Detect which cell encompasses the target text, then output its [x, y] center coordinate. 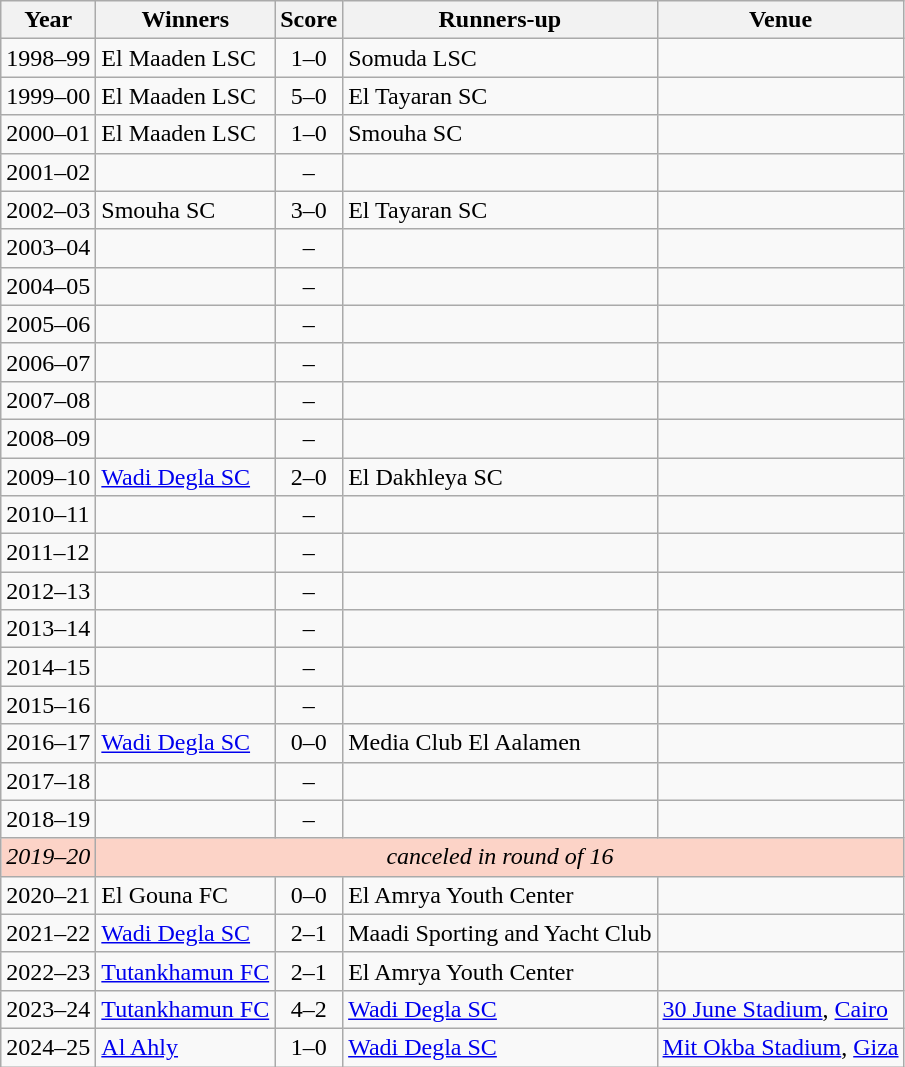
Mit Okba Stadium, Giza [780, 1047]
2005–06 [48, 324]
Runners-up [500, 20]
Venue [780, 20]
5–0 [309, 96]
2006–07 [48, 362]
2014–15 [48, 667]
2017–18 [48, 781]
4–2 [309, 1009]
30 June Stadium, Cairo [780, 1009]
Maadi Sporting and Yacht Club [500, 933]
2022–23 [48, 971]
2003–04 [48, 248]
2021–22 [48, 933]
1999–00 [48, 96]
2000–01 [48, 134]
canceled in round of 16 [500, 857]
3–0 [309, 210]
2008–09 [48, 438]
2018–19 [48, 819]
2012–13 [48, 591]
El Dakhleya SC [500, 477]
2007–08 [48, 400]
1998–99 [48, 58]
2013–14 [48, 629]
2–0 [309, 477]
2020–21 [48, 895]
2019–20 [48, 857]
2023–24 [48, 1009]
2004–05 [48, 286]
2002–03 [48, 210]
2009–10 [48, 477]
Al Ahly [186, 1047]
Media Club El Aalamen [500, 743]
2024–25 [48, 1047]
Score [309, 20]
Somuda LSC [500, 58]
2011–12 [48, 553]
Winners [186, 20]
2010–11 [48, 515]
2015–16 [48, 705]
2001–02 [48, 172]
Year [48, 20]
El Gouna FC [186, 895]
2016–17 [48, 743]
